Scan for the cell matching the given text and deliver its (X, Y) coordinate at center. 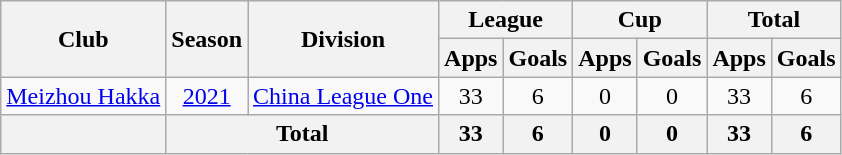
China League One (344, 96)
Season (207, 39)
Division (344, 39)
Meizhou Hakka (84, 96)
League (506, 20)
Club (84, 39)
Cup (640, 20)
2021 (207, 96)
